From the cell containing the given text, extract its center point as [X, Y] coordinate. 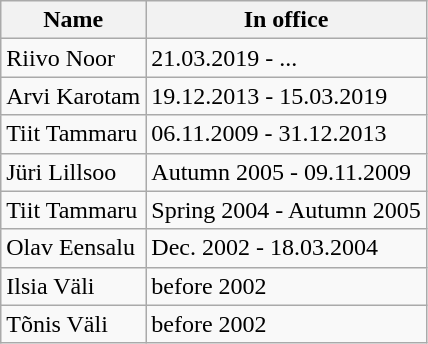
06.11.2009 - 31.12.2013 [286, 134]
Tõnis Väli [74, 324]
Name [74, 20]
Olav Eensalu [74, 248]
21.03.2019 - ... [286, 58]
Ilsia Väli [74, 286]
Spring 2004 - Autumn 2005 [286, 210]
Jüri Lillsoo [74, 172]
Dec. 2002 - 18.03.2004 [286, 248]
19.12.2013 - 15.03.2019 [286, 96]
In office [286, 20]
Arvi Karotam [74, 96]
Autumn 2005 - 09.11.2009 [286, 172]
Riivo Noor [74, 58]
